Identify which cell holds the provided text, then report its (X, Y) central coordinate. 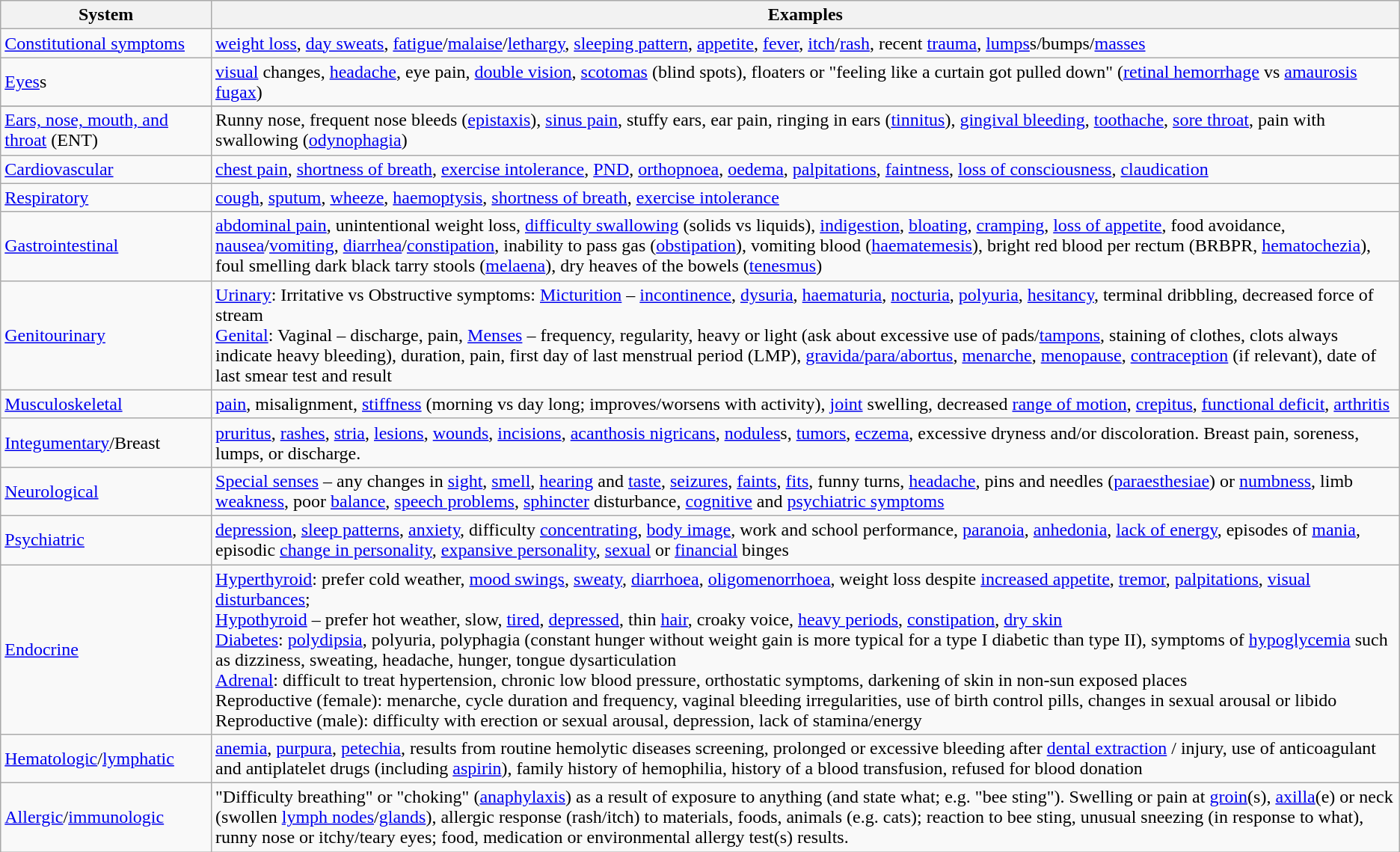
Endocrine (106, 649)
Respiratory (106, 197)
Genitourinary (106, 335)
weight loss, day sweats, fatigue/malaise/lethargy, sleeping pattern, appetite, fever, itch/rash, recent trauma, lumpss/bumps/masses (806, 43)
chest pain, shortness of breath, exercise intolerance, PND, orthopnoea, oedema, palpitations, faintness, loss of consciousness, claudication (806, 169)
Examples (806, 15)
Ears, nose, mouth, and throat (ENT) (106, 130)
Allergic/immunologic (106, 818)
System (106, 15)
Psychiatric (106, 540)
Integumentary/Breast (106, 443)
Hematologic/lymphatic (106, 758)
Musculoskeletal (106, 404)
Gastrointestinal (106, 246)
Neurological (106, 491)
Constitutional symptoms (106, 43)
Eyess (106, 82)
Cardiovascular (106, 169)
cough, sputum, wheeze, haemoptysis, shortness of breath, exercise intolerance (806, 197)
